For the text-containing cell, return its midpoint in [x, y] coordinate format. 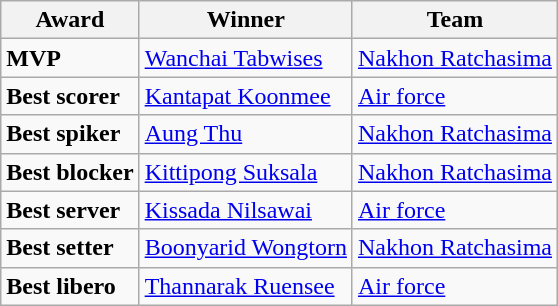
Kittipong Suksala [246, 172]
Best spiker [70, 134]
Best setter [70, 248]
Best libero [70, 286]
Aung Thu [246, 134]
Best blocker [70, 172]
Thannarak Ruensee [246, 286]
Wanchai Tabwises [246, 58]
Kissada Nilsawai [246, 210]
Winner [246, 20]
Boonyarid Wongtorn [246, 248]
Kantapat Koonmee [246, 96]
Best server [70, 210]
MVP [70, 58]
Best scorer [70, 96]
Team [454, 20]
Award [70, 20]
